From the cell containing the given text, extract its center point as [X, Y] coordinate. 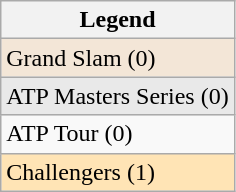
ATP Masters Series (0) [118, 96]
Legend [118, 20]
Challengers (1) [118, 172]
ATP Tour (0) [118, 134]
Grand Slam (0) [118, 58]
